Pinpoint the cell where the given text exists, returning its [X, Y] midpoint coordinate. 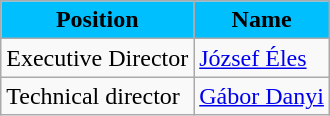
Executive Director [98, 58]
József Éles [262, 58]
Technical director [98, 96]
Position [98, 20]
Gábor Danyi [262, 96]
Name [262, 20]
